Find where the given text appears and provide that cell's center as (x, y) coordinate. 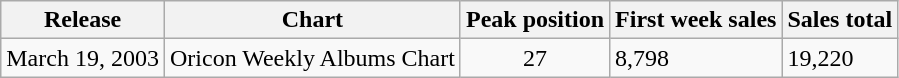
Release (83, 20)
Sales total (840, 20)
8,798 (696, 58)
Oricon Weekly Albums Chart (312, 58)
Peak position (534, 20)
Chart (312, 20)
27 (534, 58)
March 19, 2003 (83, 58)
First week sales (696, 20)
19,220 (840, 58)
